Capture the cell that displays the provided text and extract its [X, Y] central coordinate. 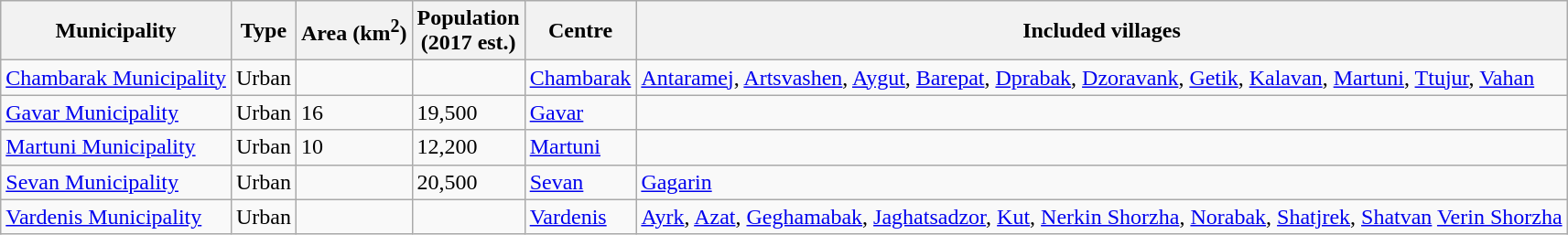
Gagarin [1102, 182]
Chambarak [580, 78]
Ayrk, Azat, Geghamabak, Jaghatsadzor, Kut, Nerkin Shorzha, Norabak, Shatjrek, Shatvan Verin Shorzha [1102, 217]
Gavar Municipality [116, 112]
Municipality [116, 31]
19,500 [469, 112]
12,200 [469, 147]
Type [264, 31]
Centre [580, 31]
Vardenis Municipality [116, 217]
Martuni Municipality [116, 147]
16 [353, 112]
Vardenis [580, 217]
Chambarak Municipality [116, 78]
Area (km2) [353, 31]
Sevan [580, 182]
10 [353, 147]
20,500 [469, 182]
Population(2017 est.) [469, 31]
Included villages [1102, 31]
Martuni [580, 147]
Gavar [580, 112]
Antaramej, Artsvashen, Aygut, Barepat, Dprabak, Dzoravank, Getik, Kalavan, Martuni, Ttujur, Vahan [1102, 78]
Sevan Municipality [116, 182]
